Determine the [x, y] coordinate at the center of the cell enclosing the given text.  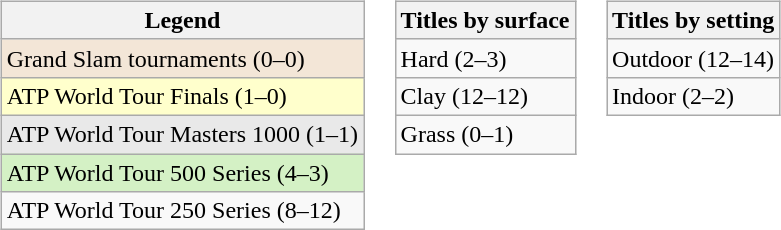
Indoor (2–2) [694, 96]
Hard (2–3) [485, 58]
ATP World Tour Masters 1000 (1–1) [182, 134]
ATP World Tour Finals (1–0) [182, 96]
Titles by setting [694, 20]
Titles by surface [485, 20]
ATP World Tour 500 Series (4–3) [182, 173]
Clay (12–12) [485, 96]
Grass (0–1) [485, 134]
ATP World Tour 250 Series (8–12) [182, 211]
Legend [182, 20]
Grand Slam tournaments (0–0) [182, 58]
Outdoor (12–14) [694, 58]
